From the cell containing the given text, extract its center point as (X, Y) coordinate. 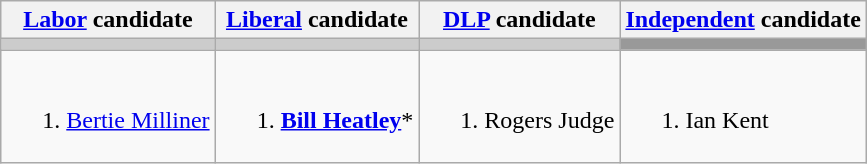
DLP candidate (520, 20)
Bertie Milliner (108, 106)
Rogers Judge (520, 106)
Labor candidate (108, 20)
Liberal candidate (317, 20)
Ian Kent (743, 106)
Independent candidate (743, 20)
Bill Heatley* (317, 106)
